Return (x, y) of the center of cell containing provided text 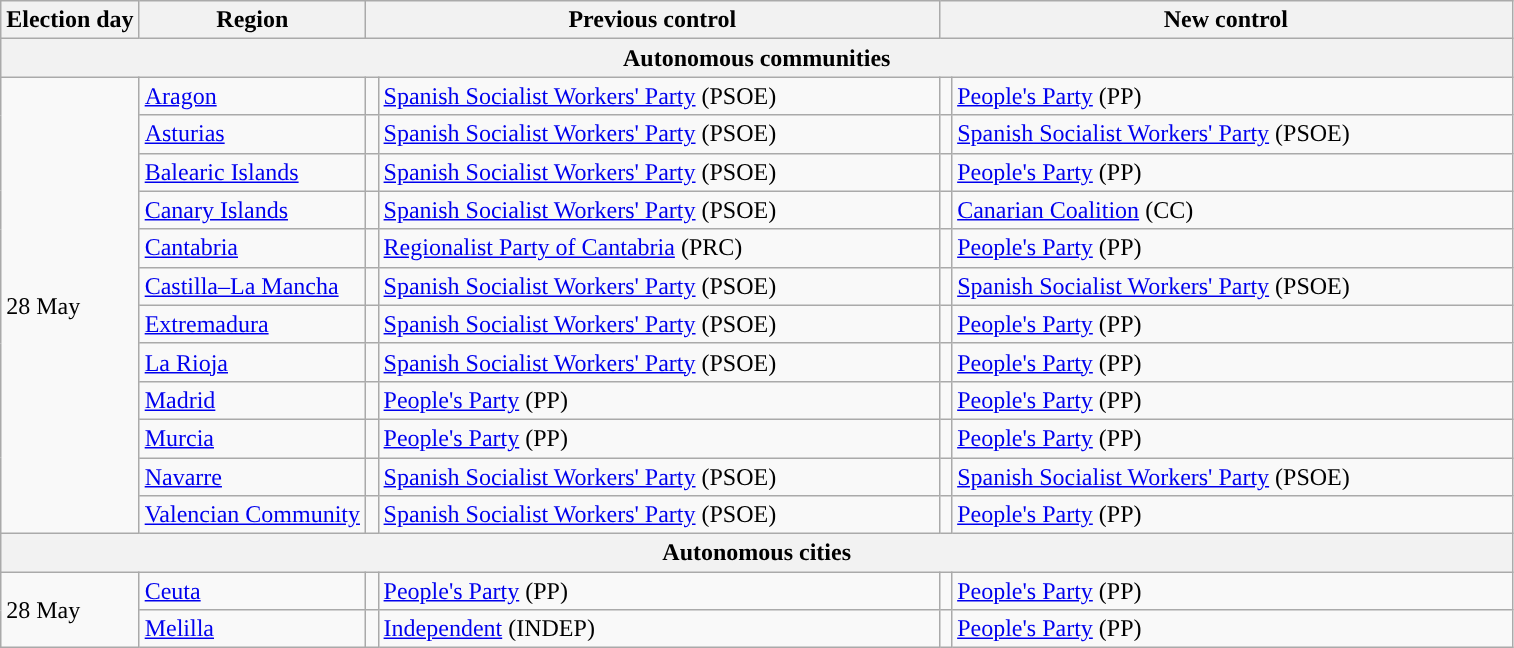
Valencian Community (252, 515)
Election day (70, 20)
Region (252, 20)
Ceuta (252, 591)
Madrid (252, 400)
Previous control (653, 20)
Autonomous cities (757, 553)
Navarre (252, 477)
Melilla (252, 629)
Castilla–La Mancha (252, 286)
Canarian Coalition (CC) (1232, 210)
Regionalist Party of Cantabria (PRC) (658, 248)
Balearic Islands (252, 172)
New control (1226, 20)
Extremadura (252, 324)
Canary Islands (252, 210)
Autonomous communities (757, 58)
Independent (INDEP) (658, 629)
La Rioja (252, 362)
Cantabria (252, 248)
Murcia (252, 438)
Aragon (252, 96)
Asturias (252, 134)
